Return [x, y] of the center of cell containing provided text 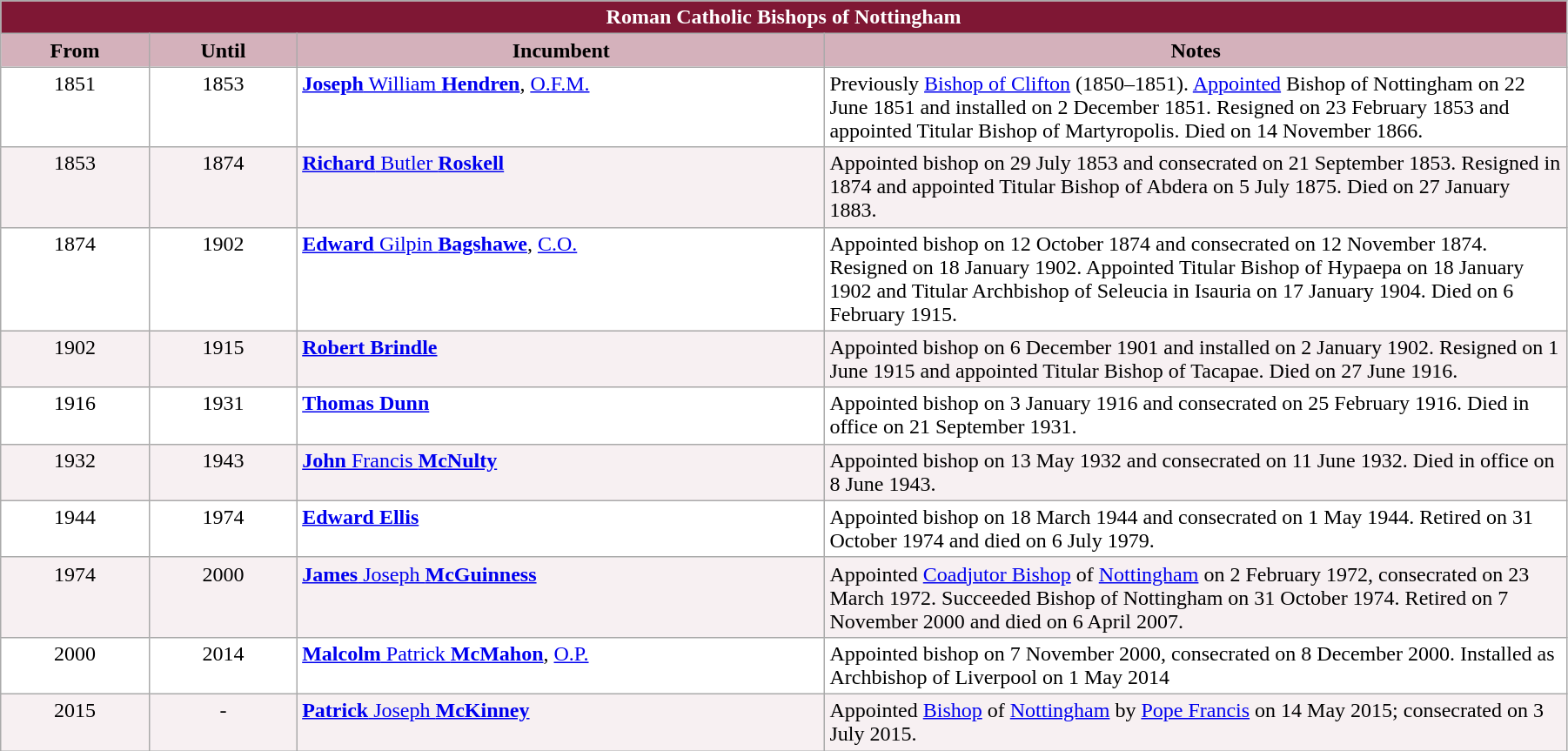
John Francis McNulty [561, 472]
Appointed bishop on 13 May 1932 and consecrated on 11 June 1932. Died in office on 8 June 1943. [1196, 472]
Robert Brindle [561, 359]
Edward Gilpin Bagshawe, C.O. [561, 278]
Incumbent [561, 50]
Edward Ellis [561, 529]
2015 [75, 722]
Until [223, 50]
2014 [223, 665]
1851 [75, 107]
Appointed Bishop of Nottingham by Pope Francis on 14 May 2015; consecrated on 3 July 2015. [1196, 722]
1916 [75, 416]
From [75, 50]
1932 [75, 472]
1915 [223, 359]
Thomas Dunn [561, 416]
James Joseph McGuinness [561, 597]
Notes [1196, 50]
Appointed bishop on 7 November 2000, consecrated on 8 December 2000. Installed as Archbishop of Liverpool on 1 May 2014 [1196, 665]
Appointed bishop on 3 January 1916 and consecrated on 25 February 1916. Died in office on 21 September 1931. [1196, 416]
Roman Catholic Bishops of Nottingham [784, 17]
1943 [223, 472]
1931 [223, 416]
Joseph William Hendren, O.F.M. [561, 107]
1944 [75, 529]
- [223, 722]
Appointed bishop on 18 March 1944 and consecrated on 1 May 1944. Retired on 31 October 1974 and died on 6 July 1979. [1196, 529]
Malcolm Patrick McMahon, O.P. [561, 665]
Patrick Joseph McKinney [561, 722]
Richard Butler Roskell [561, 187]
